Output the [X, Y] coordinate of the center of the cell containing the given text.  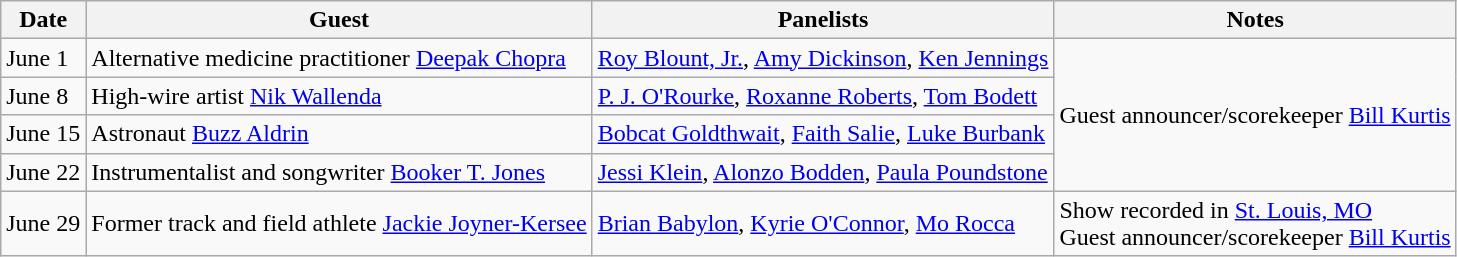
Guest announcer/scorekeeper Bill Kurtis [1255, 115]
Brian Babylon, Kyrie O'Connor, Mo Rocca [823, 224]
High-wire artist Nik Wallenda [339, 96]
June 1 [44, 58]
P. J. O'Rourke, Roxanne Roberts, Tom Bodett [823, 96]
Notes [1255, 20]
Guest [339, 20]
Roy Blount, Jr., Amy Dickinson, Ken Jennings [823, 58]
Jessi Klein, Alonzo Bodden, Paula Poundstone [823, 172]
Show recorded in St. Louis, MOGuest announcer/scorekeeper Bill Kurtis [1255, 224]
Panelists [823, 20]
Bobcat Goldthwait, Faith Salie, Luke Burbank [823, 134]
Alternative medicine practitioner Deepak Chopra [339, 58]
June 29 [44, 224]
June 8 [44, 96]
June 22 [44, 172]
Astronaut Buzz Aldrin [339, 134]
Former track and field athlete Jackie Joyner-Kersee [339, 224]
June 15 [44, 134]
Date [44, 20]
Instrumentalist and songwriter Booker T. Jones [339, 172]
